Determine the [X, Y] coordinate at the center of the cell enclosing the given text.  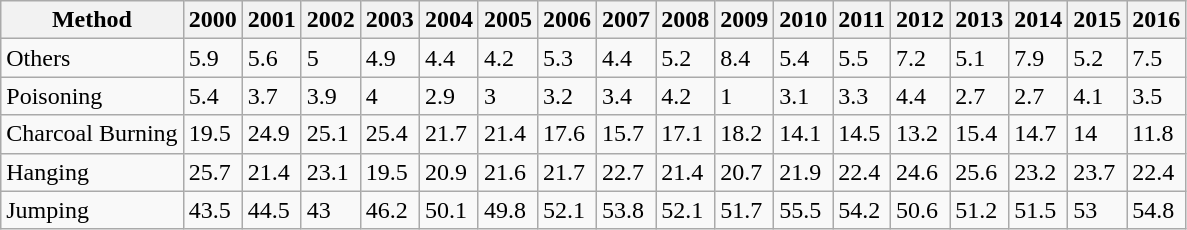
Others [92, 58]
5.1 [980, 58]
Hanging [92, 172]
2.9 [448, 96]
3.7 [272, 96]
2014 [1038, 20]
5.6 [272, 58]
51.7 [744, 210]
2001 [272, 20]
53.8 [626, 210]
43.5 [212, 210]
15.4 [980, 134]
3 [508, 96]
5 [330, 58]
Charcoal Burning [92, 134]
3.4 [626, 96]
20.9 [448, 172]
50.1 [448, 210]
21.9 [804, 172]
2003 [390, 20]
8.4 [744, 58]
4.1 [1098, 96]
7.2 [920, 58]
51.2 [980, 210]
44.5 [272, 210]
22.7 [626, 172]
17.6 [566, 134]
2006 [566, 20]
2012 [920, 20]
7.5 [1156, 58]
15.7 [626, 134]
2002 [330, 20]
2015 [1098, 20]
46.2 [390, 210]
24.9 [272, 134]
2009 [744, 20]
25.7 [212, 172]
23.1 [330, 172]
23.2 [1038, 172]
2000 [212, 20]
55.5 [804, 210]
54.2 [862, 210]
43 [330, 210]
25.1 [330, 134]
2011 [862, 20]
11.8 [1156, 134]
49.8 [508, 210]
14.1 [804, 134]
4.9 [390, 58]
2016 [1156, 20]
51.5 [1038, 210]
Poisoning [92, 96]
3.2 [566, 96]
Method [92, 20]
2013 [980, 20]
23.7 [1098, 172]
24.6 [920, 172]
21.6 [508, 172]
54.8 [1156, 210]
3.1 [804, 96]
25.4 [390, 134]
5.3 [566, 58]
3.3 [862, 96]
53 [1098, 210]
7.9 [1038, 58]
2005 [508, 20]
20.7 [744, 172]
5.9 [212, 58]
2007 [626, 20]
1 [744, 96]
14.7 [1038, 134]
25.6 [980, 172]
Jumping [92, 210]
2010 [804, 20]
3.9 [330, 96]
50.6 [920, 210]
13.2 [920, 134]
4 [390, 96]
2004 [448, 20]
3.5 [1156, 96]
17.1 [686, 134]
14.5 [862, 134]
5.5 [862, 58]
18.2 [744, 134]
14 [1098, 134]
2008 [686, 20]
